From the cell containing the given text, extract its center point as (x, y) coordinate. 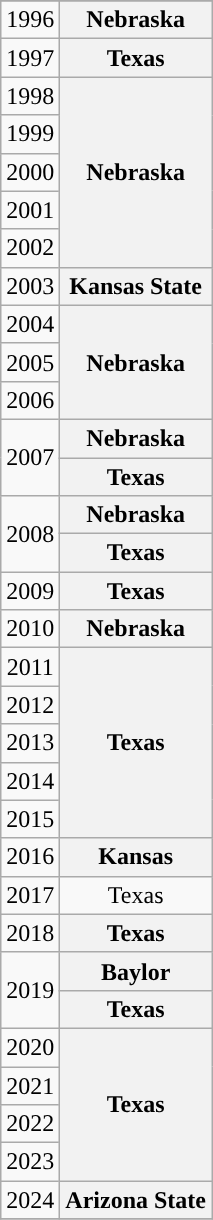
2004 (30, 324)
2018 (30, 933)
1996 (30, 20)
Arizona State (136, 1200)
2003 (30, 286)
Kansas State (136, 286)
2013 (30, 743)
2009 (30, 591)
2014 (30, 781)
1999 (30, 134)
2006 (30, 400)
2005 (30, 362)
2000 (30, 172)
2023 (30, 1162)
2015 (30, 819)
2007 (30, 457)
2012 (30, 705)
2021 (30, 1085)
2022 (30, 1124)
Baylor (136, 971)
2001 (30, 210)
2024 (30, 1200)
2011 (30, 667)
1997 (30, 58)
2002 (30, 248)
2016 (30, 857)
2010 (30, 629)
1998 (30, 96)
2020 (30, 1047)
2019 (30, 990)
2008 (30, 534)
Kansas (136, 857)
2017 (30, 895)
